Scan for the cell matching the given text and deliver its [x, y] coordinate at center. 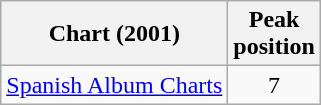
7 [274, 85]
Peakposition [274, 34]
Chart (2001) [114, 34]
Spanish Album Charts [114, 85]
